Find where the given text appears and provide that cell's center as [x, y] coordinate. 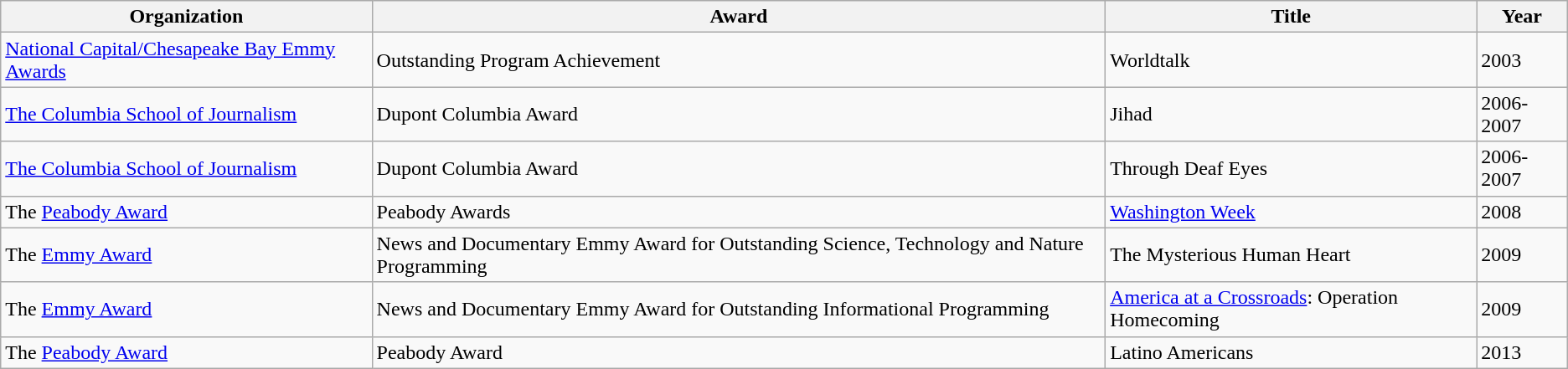
Organization [186, 17]
Latino Americans [1292, 352]
2008 [1522, 212]
Through Deaf Eyes [1292, 169]
Jihad [1292, 114]
Award [739, 17]
News and Documentary Emmy Award for Outstanding Science, Technology and Nature Programming [739, 254]
Worldtalk [1292, 60]
Washington Week [1292, 212]
National Capital/Chesapeake Bay Emmy Awards [186, 60]
2003 [1522, 60]
Peabody Award [739, 352]
News and Documentary Emmy Award for Outstanding Informational Programming [739, 310]
Title [1292, 17]
Year [1522, 17]
America at a Crossroads: Operation Homecoming [1292, 310]
The Mysterious Human Heart [1292, 254]
Outstanding Program Achievement [739, 60]
Peabody Awards [739, 212]
2013 [1522, 352]
